Pinpoint the cell where the given text exists, returning its (x, y) midpoint coordinate. 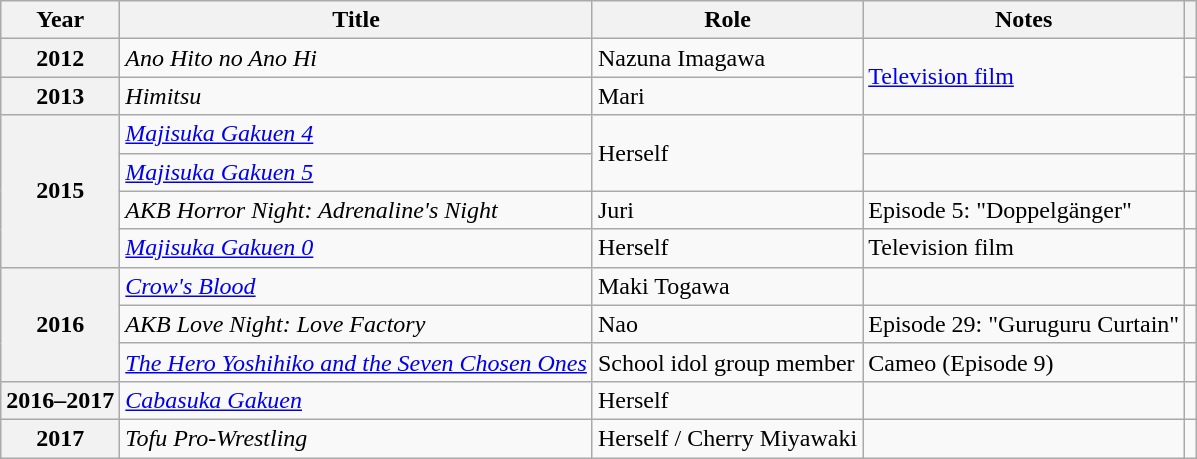
Mari (727, 96)
AKB Horror Night: Adrenaline's Night (356, 210)
Cabasuka Gakuen (356, 400)
Crow's Blood (356, 286)
2013 (60, 96)
Ano Hito no Ano Hi (356, 58)
Himitsu (356, 96)
Notes (1024, 20)
The Hero Yoshihiko and the Seven Chosen Ones (356, 362)
Majisuka Gakuen 4 (356, 134)
2017 (60, 438)
School idol group member (727, 362)
2012 (60, 58)
Episode 29: "Guruguru Curtain" (1024, 324)
2015 (60, 191)
Year (60, 20)
Episode 5: "Doppelgänger" (1024, 210)
Herself / Cherry Miyawaki (727, 438)
Cameo (Episode 9) (1024, 362)
Maki Togawa (727, 286)
Role (727, 20)
Nazuna Imagawa (727, 58)
Title (356, 20)
Juri (727, 210)
AKB Love Night: Love Factory (356, 324)
2016–2017 (60, 400)
Tofu Pro-Wrestling (356, 438)
Nao (727, 324)
Majisuka Gakuen 0 (356, 248)
Majisuka Gakuen 5 (356, 172)
2016 (60, 324)
